For the text-containing cell, return its midpoint in (X, Y) coordinate format. 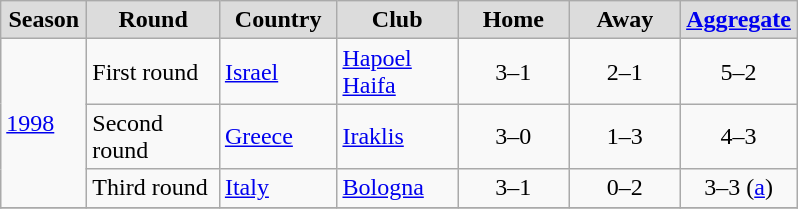
Club (398, 20)
First round (154, 72)
3–0 (514, 136)
1998 (44, 123)
Israel (278, 72)
Italy (278, 188)
Greece (278, 136)
Iraklis (398, 136)
5–2 (739, 72)
2–1 (625, 72)
Home (514, 20)
Third round (154, 188)
4–3 (739, 136)
Round (154, 20)
Aggregate (739, 20)
Second round (154, 136)
3–3 (a) (739, 188)
Hapoel Haifa (398, 72)
1–3 (625, 136)
Bologna (398, 188)
Season (44, 20)
Country (278, 20)
0–2 (625, 188)
Away (625, 20)
